Capture the cell that displays the provided text and extract its [x, y] central coordinate. 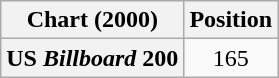
165 [231, 58]
Chart (2000) [92, 20]
US Billboard 200 [92, 58]
Position [231, 20]
